Return the (X, Y) coordinate for the center point of the cell that contains the specified text.  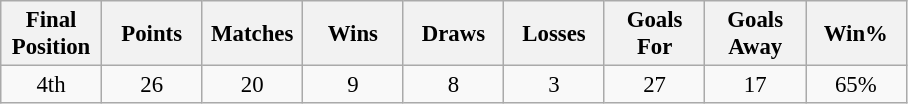
Final Position (52, 34)
65% (856, 85)
17 (756, 85)
4th (52, 85)
Draws (454, 34)
27 (654, 85)
20 (252, 85)
Matches (252, 34)
3 (554, 85)
26 (152, 85)
Wins (354, 34)
Points (152, 34)
9 (354, 85)
Losses (554, 34)
Goals Away (756, 34)
Goals For (654, 34)
Win% (856, 34)
8 (454, 85)
